Pinpoint the cell where the given text exists, returning its [x, y] midpoint coordinate. 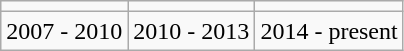
2014 - present [329, 31]
2007 - 2010 [64, 31]
2010 - 2013 [192, 31]
